Detect which cell encompasses the target text, then output its (X, Y) center coordinate. 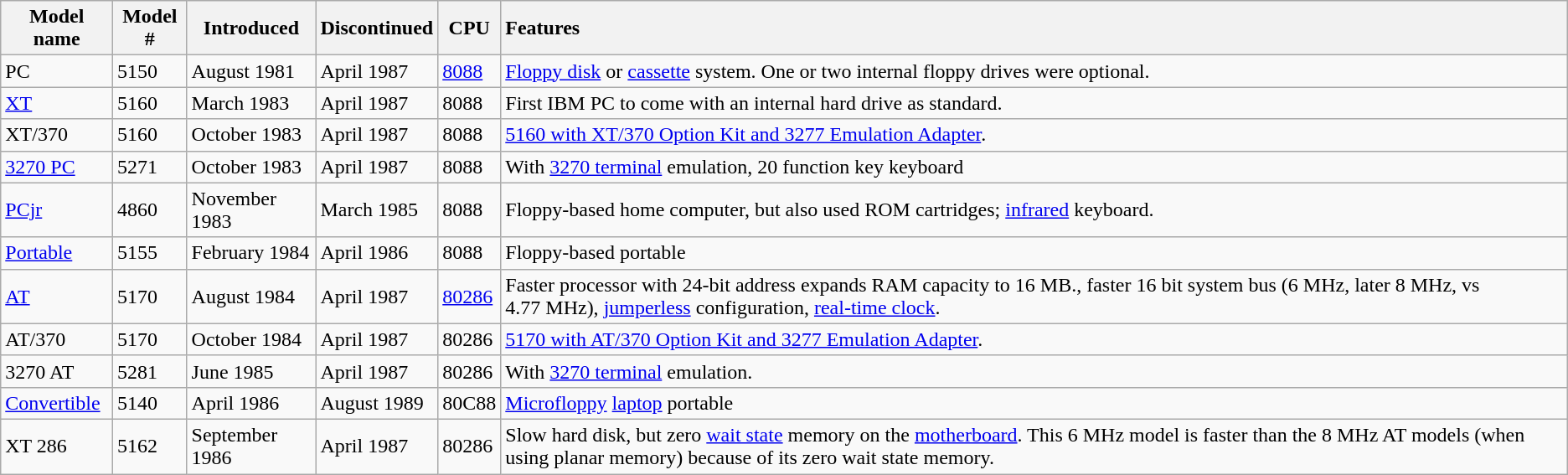
Model # (150, 28)
Model name (57, 28)
XT 286 (57, 446)
3270 PC (57, 167)
March 1985 (377, 209)
XT/370 (57, 135)
4860 (150, 209)
August 1981 (251, 71)
August 1984 (251, 297)
5155 (150, 253)
XT (57, 103)
5271 (150, 167)
Introduced (251, 28)
Features (1034, 28)
5281 (150, 371)
Portable (57, 253)
November 1983 (251, 209)
With 3270 terminal emulation. (1034, 371)
5170 with AT/370 Option Kit and 3277 Emulation Adapter. (1034, 339)
October 1984 (251, 339)
August 1989 (377, 403)
PC (57, 71)
February 1984 (251, 253)
With 3270 terminal emulation, 20 function key keyboard (1034, 167)
Convertible (57, 403)
AT (57, 297)
5150 (150, 71)
5160 with XT/370 Option Kit and 3277 Emulation Adapter. (1034, 135)
Floppy disk or cassette system. One or two internal floppy drives were optional. (1034, 71)
Floppy-based portable (1034, 253)
Discontinued (377, 28)
5162 (150, 446)
PCjr (57, 209)
CPU (469, 28)
Floppy-based home computer, but also used ROM cartridges; infrared keyboard. (1034, 209)
June 1985 (251, 371)
September 1986 (251, 446)
AT/370 (57, 339)
First IBM PC to come with an internal hard drive as standard. (1034, 103)
5140 (150, 403)
3270 AT (57, 371)
Microfloppy laptop portable (1034, 403)
80C88 (469, 403)
March 1983 (251, 103)
